Return the (X, Y) coordinate for the center point of the cell that contains the specified text.  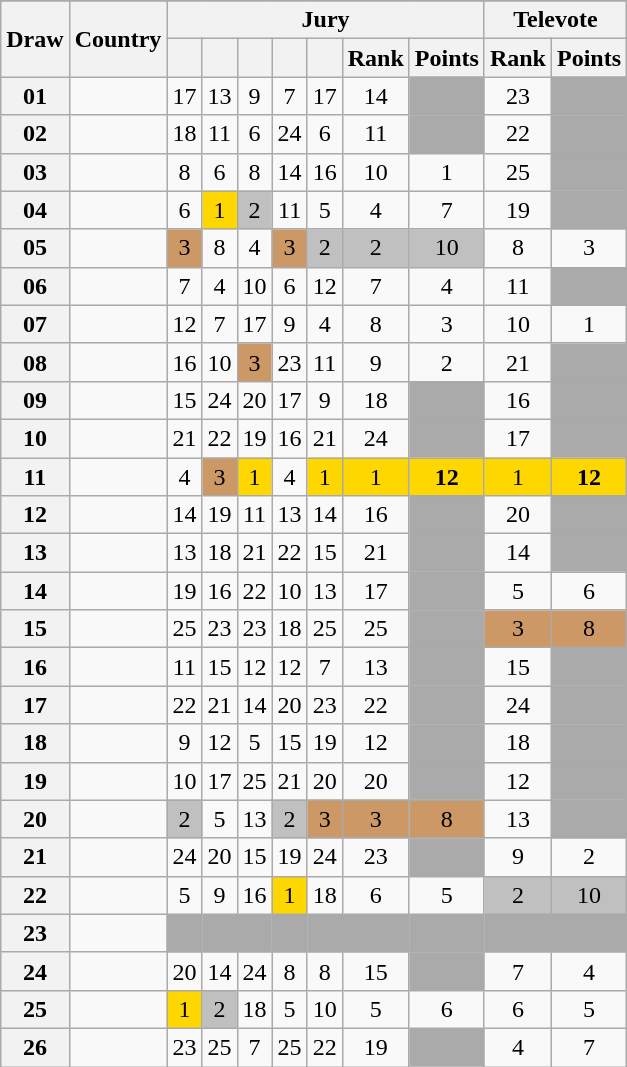
08 (35, 362)
Televote (555, 20)
Draw (35, 39)
26 (35, 1047)
07 (35, 324)
04 (35, 210)
09 (35, 400)
06 (35, 286)
01 (35, 96)
03 (35, 172)
05 (35, 248)
Jury (326, 20)
Country (118, 39)
02 (35, 134)
